Provide the (x, y) coordinate of the cell's center where the given text is located.  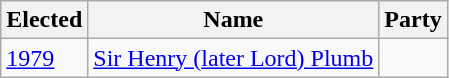
Party (413, 20)
Elected (44, 20)
Sir Henry (later Lord) Plumb (234, 58)
1979 (44, 58)
Name (234, 20)
